Detect which cell encompasses the target text, then output its [x, y] center coordinate. 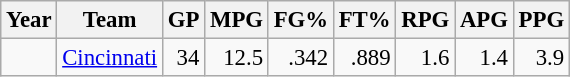
34 [183, 58]
FT% [364, 20]
GP [183, 20]
.342 [300, 58]
MPG [237, 20]
PPG [541, 20]
Year [29, 20]
Team [110, 20]
APG [484, 20]
FG% [300, 20]
1.6 [426, 58]
Cincinnati [110, 58]
3.9 [541, 58]
12.5 [237, 58]
.889 [364, 58]
RPG [426, 20]
1.4 [484, 58]
